Pinpoint the cell where the given text exists, returning its [x, y] midpoint coordinate. 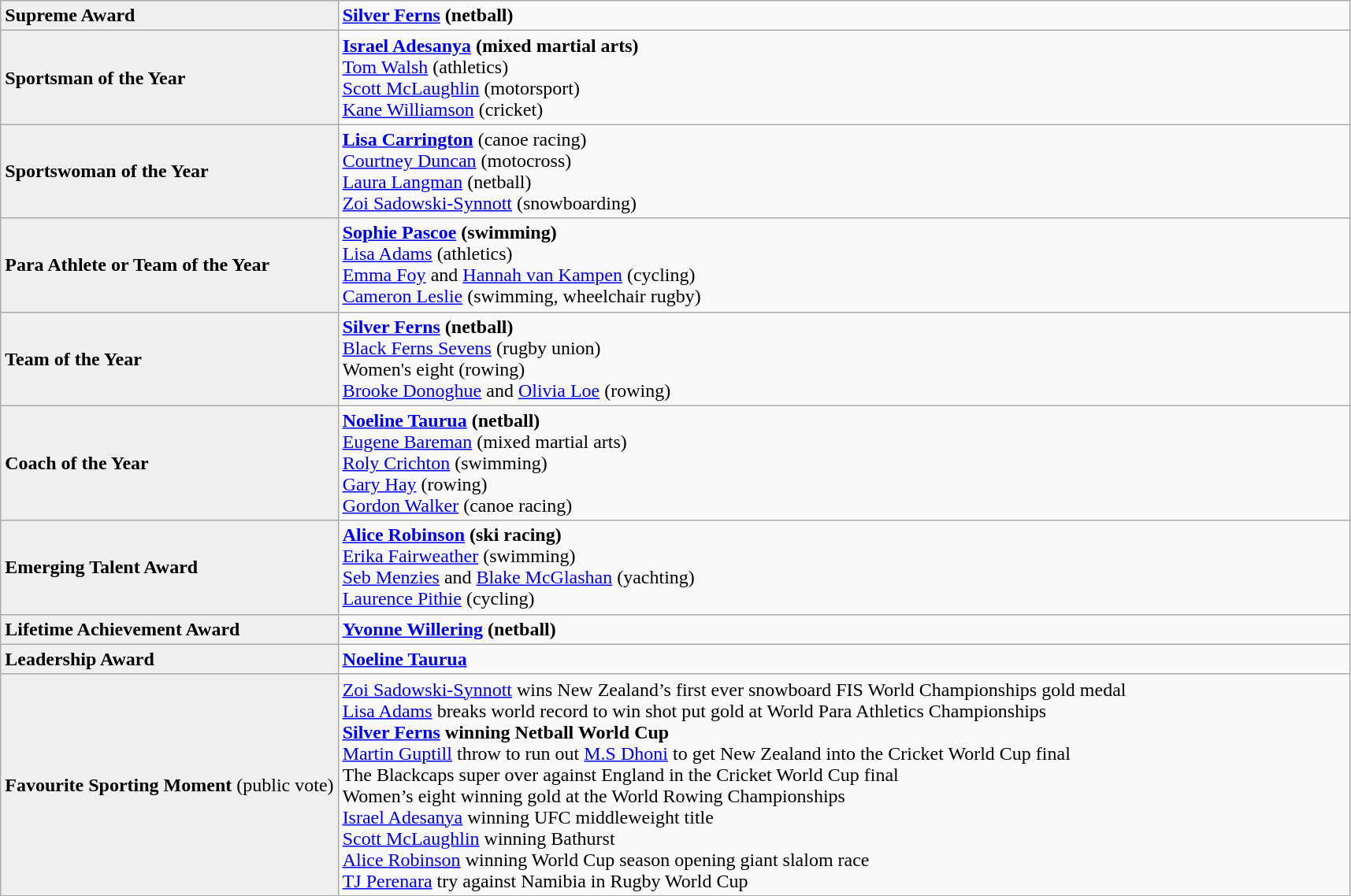
Yvonne Willering (netball) [844, 629]
Lisa Carrington (canoe racing)Courtney Duncan (motocross) Laura Langman (netball) Zoi Sadowski-Synnott (snowboarding) [844, 172]
Sportswoman of the Year [169, 172]
Para Athlete or Team of the Year [169, 265]
Alice Robinson (ski racing)Erika Fairweather (swimming)Seb Menzies and Blake McGlashan (yachting)Laurence Pithie (cycling) [844, 567]
Supreme Award [169, 16]
Silver Ferns (netball) [844, 16]
Israel Adesanya (mixed martial arts) Tom Walsh (athletics)Scott McLaughlin (motorsport) Kane Williamson (cricket) [844, 77]
Emerging Talent Award [169, 567]
Favourite Sporting Moment (public vote) [169, 784]
Coach of the Year [169, 463]
Team of the Year [169, 359]
Sportsman of the Year [169, 77]
Noeline Taurua (netball)Eugene Bareman (mixed martial arts) Roly Crichton (swimming) Gary Hay (rowing) Gordon Walker (canoe racing) [844, 463]
Leadership Award [169, 659]
Noeline Taurua [844, 659]
Silver Ferns (netball) Black Ferns Sevens (rugby union)Women's eight (rowing)Brooke Donoghue and Olivia Loe (rowing) [844, 359]
Sophie Pascoe (swimming)Lisa Adams (athletics)Emma Foy and Hannah van Kampen (cycling)Cameron Leslie (swimming, wheelchair rugby) [844, 265]
Lifetime Achievement Award [169, 629]
